Find where the given text appears and provide that cell's center as (X, Y) coordinate. 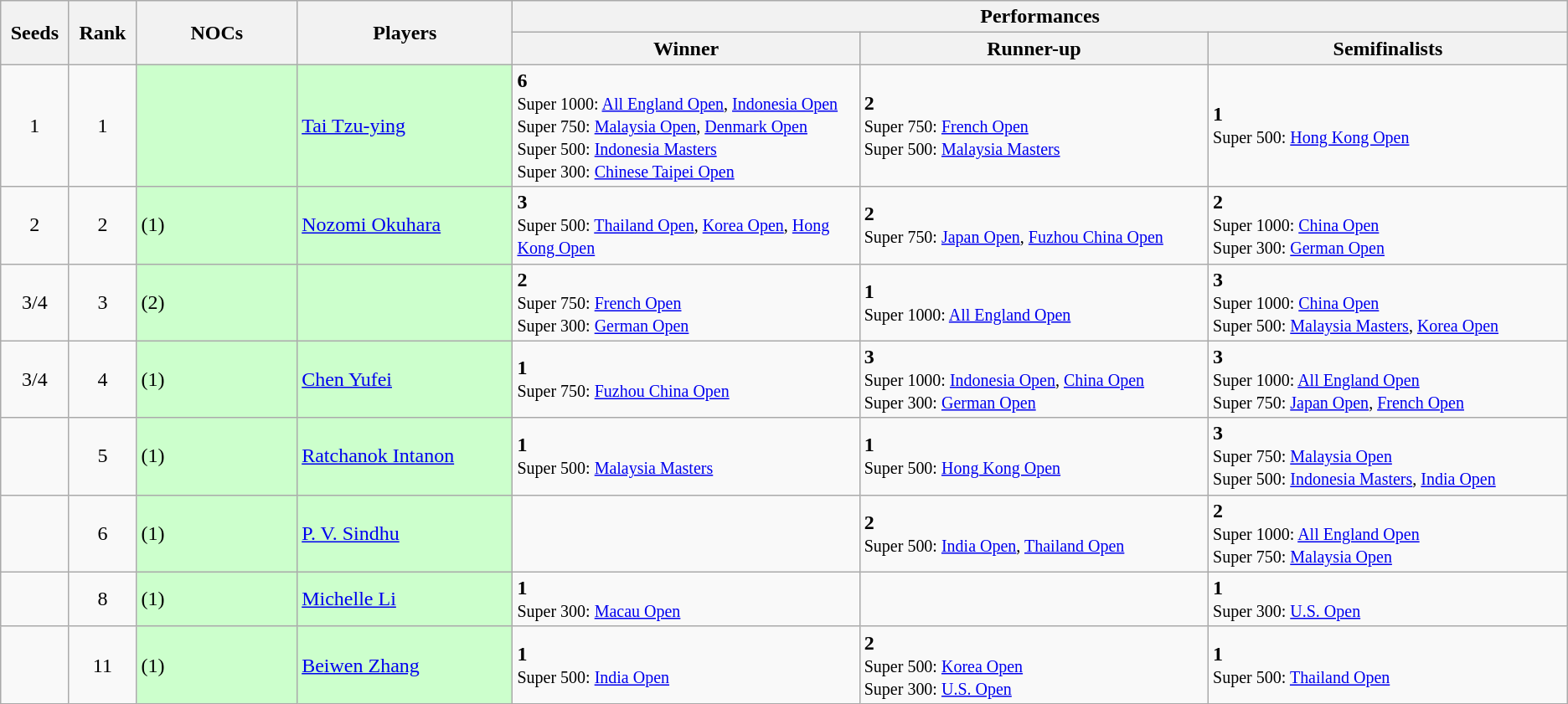
1Super 300: Macau Open (686, 599)
1Super 500: Thailand Open (1389, 665)
6Super 1000: All England Open, Indonesia OpenSuper 750: Malaysia Open, Denmark Open Super 500: Indonesia Masters Super 300: Chinese Taipei Open (686, 126)
1Super 1000: All England Open (1034, 302)
NOCs (217, 33)
2Super 1000: China OpenSuper 300: German Open (1389, 225)
Performances (1040, 17)
Runner-up (1034, 49)
5 (102, 456)
Semifinalists (1389, 49)
2Super 500: Korea OpenSuper 300: U.S. Open (1034, 665)
Beiwen Zhang (405, 665)
1Super 750: Fuzhou China Open (686, 379)
1Super 300: U.S. Open (1389, 599)
P. V. Sindhu (405, 533)
2Super 1000: All England OpenSuper 750: Malaysia Open (1389, 533)
Players (405, 33)
3Super 1000: China OpenSuper 500: Malaysia Masters, Korea Open (1389, 302)
Winner (686, 49)
2Super 750: French OpenSuper 300: German Open (686, 302)
Nozomi Okuhara (405, 225)
3Super 1000: Indonesia Open, China OpenSuper 300: German Open (1034, 379)
Michelle Li (405, 599)
3Super 750: Malaysia OpenSuper 500: Indonesia Masters, India Open (1389, 456)
3Super 500: Thailand Open, Korea Open, Hong Kong Open (686, 225)
3 (102, 302)
4 (102, 379)
Rank (102, 33)
6 (102, 533)
1Super 500: Malaysia Masters (686, 456)
3Super 1000: All England OpenSuper 750: Japan Open, French Open (1389, 379)
8 (102, 599)
1Super 500: India Open (686, 665)
(2) (217, 302)
Chen Yufei (405, 379)
Ratchanok Intanon (405, 456)
Tai Tzu-ying (405, 126)
Seeds (35, 33)
2Super 750: Japan Open, Fuzhou China Open (1034, 225)
11 (102, 665)
2Super 750: French OpenSuper 500: Malaysia Masters (1034, 126)
2Super 500: India Open, Thailand Open (1034, 533)
